For the text-containing cell, return its midpoint in (x, y) coordinate format. 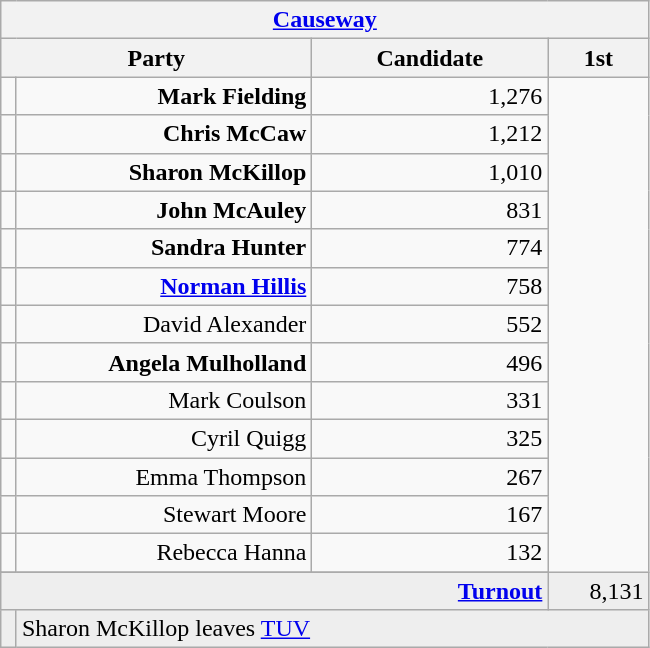
Chris McCaw (164, 134)
John McAuley (164, 210)
Emma Thompson (164, 477)
1st (598, 58)
Mark Fielding (164, 96)
331 (430, 400)
Candidate (430, 58)
167 (430, 515)
Sandra Hunter (164, 248)
132 (430, 553)
Sharon McKillop (164, 172)
Turnout (274, 591)
267 (430, 477)
552 (430, 324)
758 (430, 286)
1,212 (430, 134)
Party (156, 58)
David Alexander (164, 324)
Sharon McKillop leaves TUV (332, 629)
325 (430, 438)
496 (430, 362)
774 (430, 248)
1,276 (430, 96)
Mark Coulson (164, 400)
Causeway (325, 20)
1,010 (430, 172)
Stewart Moore (164, 515)
Cyril Quigg (164, 438)
831 (430, 210)
Norman Hillis (164, 286)
Rebecca Hanna (164, 553)
8,131 (598, 591)
Angela Mulholland (164, 362)
